Output the (x, y) coordinate of the center of the cell containing the given text.  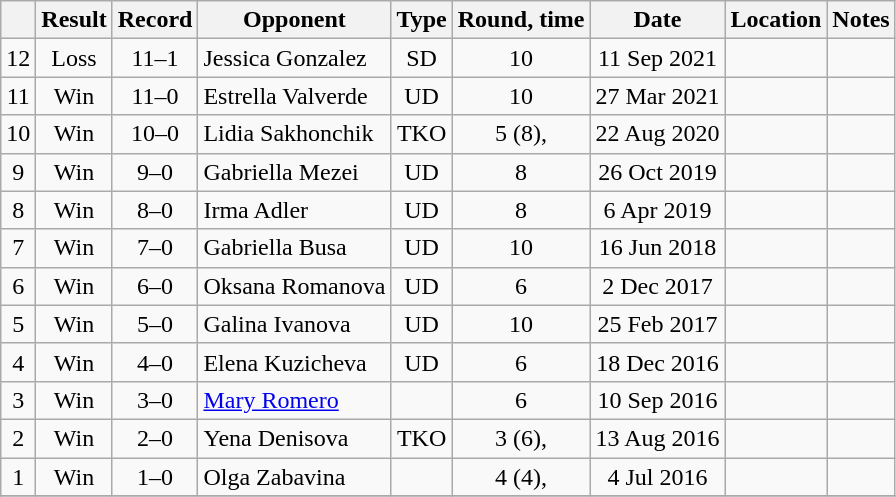
Gabriella Busa (294, 248)
10 Sep 2016 (658, 400)
3 (6), (521, 438)
18 Dec 2016 (658, 362)
SD (422, 58)
9–0 (155, 172)
Olga Zabavina (294, 477)
26 Oct 2019 (658, 172)
4–0 (155, 362)
3–0 (155, 400)
5 (8), (521, 134)
Date (658, 20)
Oksana Romanova (294, 286)
10–0 (155, 134)
Opponent (294, 20)
Jessica Gonzalez (294, 58)
16 Jun 2018 (658, 248)
27 Mar 2021 (658, 96)
4 (4), (521, 477)
3 (18, 400)
2 Dec 2017 (658, 286)
6 Apr 2019 (658, 210)
22 Aug 2020 (658, 134)
Type (422, 20)
13 Aug 2016 (658, 438)
5–0 (155, 324)
Irma Adler (294, 210)
Mary Romero (294, 400)
Gabriella Mezei (294, 172)
Elena Kuzicheva (294, 362)
6–0 (155, 286)
9 (18, 172)
Result (74, 20)
11 Sep 2021 (658, 58)
11 (18, 96)
Galina Ivanova (294, 324)
12 (18, 58)
Notes (861, 20)
5 (18, 324)
2–0 (155, 438)
11–1 (155, 58)
Round, time (521, 20)
1–0 (155, 477)
Loss (74, 58)
25 Feb 2017 (658, 324)
4 Jul 2016 (658, 477)
4 (18, 362)
Location (776, 20)
Record (155, 20)
1 (18, 477)
Yena Denisova (294, 438)
Estrella Valverde (294, 96)
11–0 (155, 96)
Lidia Sakhonchik (294, 134)
7–0 (155, 248)
2 (18, 438)
7 (18, 248)
8–0 (155, 210)
